Find where the given text appears and provide that cell's center as [X, Y] coordinate. 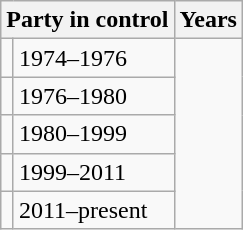
2011–present [94, 210]
Party in control [88, 20]
Years [208, 20]
1980–1999 [94, 134]
1999–2011 [94, 172]
1974–1976 [94, 58]
1976–1980 [94, 96]
